Capture the cell that displays the provided text and extract its (X, Y) central coordinate. 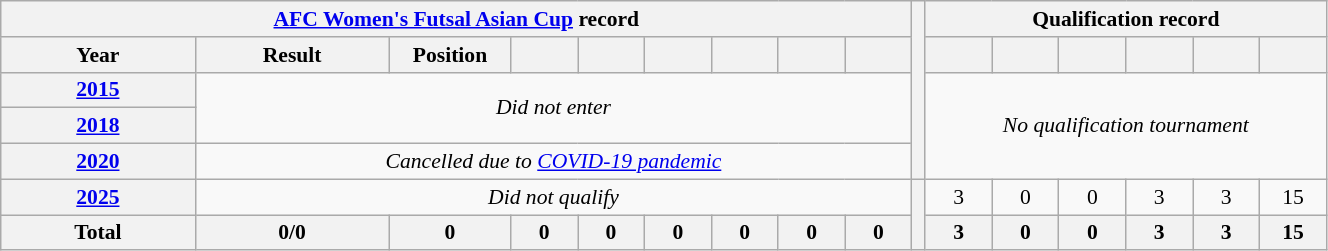
Result (292, 55)
Did not enter (554, 108)
Cancelled due to COVID-19 pandemic (554, 162)
2020 (98, 162)
Qualification record (1126, 19)
2018 (98, 126)
0/0 (292, 233)
AFC Women's Futsal Asian Cup record (456, 19)
No qualification tournament (1126, 126)
Position (450, 55)
2025 (98, 197)
Total (98, 233)
Year (98, 55)
2015 (98, 90)
Did not qualify (554, 197)
